Provide the (X, Y) coordinate of the cell's center where the given text is located.  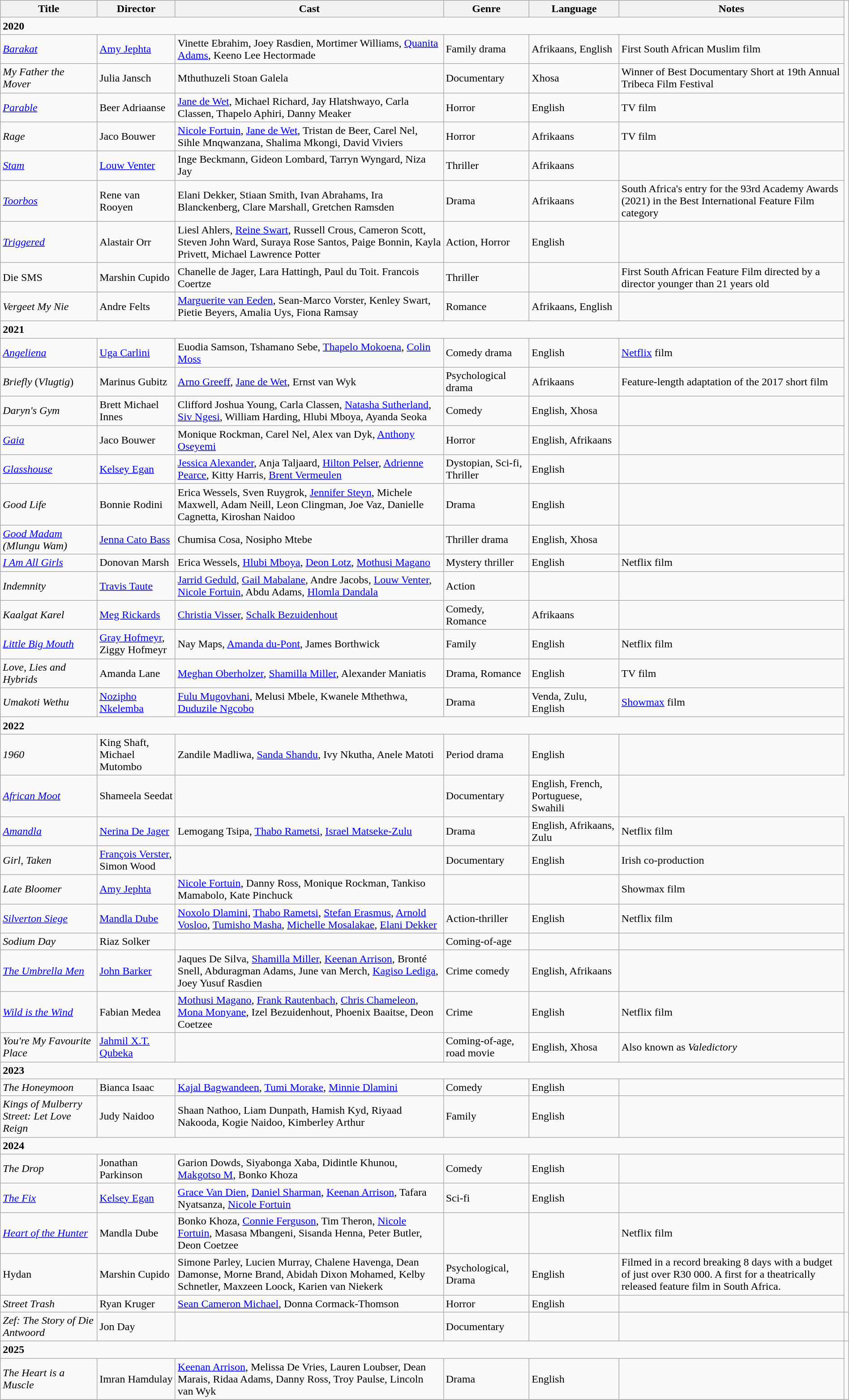
Gaia (49, 440)
Shameela Seedat (136, 796)
First South African Muslim film (731, 49)
Chanelle de Jager, Lara Hattingh, Paul du Toit. Francois Coertze (309, 277)
Family drama (486, 49)
Genre (486, 9)
Monique Rockman, Carel Nel, Alex van Dyk, Anthony Oseyemi (309, 440)
Sean Cameron Michael, Donna Cormack-Thomson (309, 1303)
Zandile Madliwa, Sanda Shandu, Ivy Nkutha, Anele Matoti (309, 754)
Kajal Bagwandeen, Tumi Morake, Minnie Dlamini (309, 1087)
The Fix (49, 1198)
The Honeymoon (49, 1087)
First South African Feature Film directed by a director younger than 21 years old (731, 277)
Cast (309, 9)
Filmed in a record breaking 8 days with a budget of just over R30 000. A first for a theatrically released feature film in South Africa. (731, 1274)
2023 (422, 1070)
Jahmil X.T. Qubeka (136, 1047)
Late Bloomer (49, 890)
Elani Dekker, Stiaan Smith, Ivan Abrahams, Ira Blanckenberg, Clare Marshall, Gretchen Ramsden (309, 201)
2024 (422, 1146)
Jon Day (136, 1327)
Mystery thriller (486, 563)
Jaques De Silva, Shamilla Miller, Keenan Arrison, Bronté Snell, Abduragman Adams, June van Merch, Kagiso Lediga, Joey Yusuf Rasdien (309, 971)
Heart of the Hunter (49, 1233)
You're My Favourite Place (49, 1047)
Arno Greeff, Jane de Wet, Ernst van Wyk (309, 382)
Psychological, Drama (486, 1274)
Irish co-production (731, 860)
Ryan Kruger (136, 1303)
Beer Adriaanse (136, 108)
Umakoti Wethu (49, 702)
Chumisa Cosa, Nosipho Mtebe (309, 539)
Street Trash (49, 1303)
Xhosa (574, 78)
The Umbrella Men (49, 971)
Glasshouse (49, 470)
Grace Van Dien, Daniel Sharman, Keenan Arrison, Tafara Nyatsanza, Nicole Fortuin (309, 1198)
Amandla (49, 831)
Title (49, 9)
Donovan Marsh (136, 563)
Erica Wessels, Sven Ruygrok, Jennifer Steyn, Michele Maxwell, Adam Neill, Leon Clingman, Joe Vaz, Danielle Cagnetta, Kiroshan Naidoo (309, 504)
Inge Beckmann, Gideon Lombard, Tarryn Wyngard, Niza Jay (309, 166)
Good Life (49, 504)
Julia Jansch (136, 78)
Clifford Joshua Young, Carla Classen, Natasha Sutherland, Siv Ngesi, William Harding, Hlubi Mboya, Ayanda Seoka (309, 411)
Nicole Fortuin, Jane de Wet, Tristan de Beer, Carel Nel, Sihle Mnqwanzana, Shalima Mkongi, David Viviers (309, 136)
African Moot (49, 796)
Christia Visser, Schalk Bezuidenhout (309, 615)
Jonathan Parkinson (136, 1168)
Meg Rickards (136, 615)
Winner of Best Documentary Short at 19th Annual Tribeca Film Festival (731, 78)
Travis Taute (136, 586)
Silverton Siege (49, 918)
Euodia Samson, Tshamano Sebe, Thapelo Mokoena, Colin Moss (309, 352)
Brett Michael Innes (136, 411)
Bianca Isaac (136, 1087)
Action-thriller (486, 918)
Gray Hofmeyr, Ziggy Hofmeyr (136, 644)
Toorbos (49, 201)
Love, Lies and Hybrids (49, 673)
John Barker (136, 971)
King Shaft, Michael Mutombo (136, 754)
Good Madam (Mlungu Wam) (49, 539)
Drama, Romance (486, 673)
Little Big Mouth (49, 644)
Crime (486, 1012)
Keenan Arrison, Melissa De Vries, Lauren Loubser, Dean Marais, Ridaa Adams, Danny Ross, Troy Paulse, Lincoln van Wyk (309, 1379)
Rene van Rooyen (136, 201)
2021 (422, 329)
Bonnie Rodini (136, 504)
Daryn's Gym (49, 411)
Vinette Ebrahim, Joey Rasdien, Mortimer Williams, Quanita Adams, Keeno Lee Hectormade (309, 49)
Die SMS (49, 277)
Also known as Valedictory (731, 1047)
The Heart is a Muscle (49, 1379)
Action, Horror (486, 242)
Indemnity (49, 586)
Mthuthuzeli Stoan Galela (309, 78)
Comedy drama (486, 352)
Stam (49, 166)
Comedy, Romance (486, 615)
Nicole Fortuin, Danny Ross, Monique Rockman, Tankiso Mamabolo, Kate Pinchuck (309, 890)
Shaan Nathoo, Liam Dunpath, Hamish Kyd, Riyaad Nakooda, Kogie Naidoo, Kimberley Arthur (309, 1116)
Lemogang Tsipa, Thabo Rametsi, Israel Matseke-Zulu (309, 831)
Wild is the Wind (49, 1012)
Mothusi Magano, Frank Rautenbach, Chris Chameleon, Mona Monyane, Izel Bezuidenhout, Phoenix Baaitse, Deon Coetzee (309, 1012)
Andre Felts (136, 306)
Girl, Taken (49, 860)
Coming-of-age, road movie (486, 1047)
Sci-fi (486, 1198)
South Africa's entry for the 93rd Academy Awards (2021) in the Best International Feature Film category (731, 201)
Amanda Lane (136, 673)
Louw Venter (136, 166)
Uga Carlini (136, 352)
Judy Naidoo (136, 1116)
Marguerite van Eeden, Sean-Marco Vorster, Kenley Swart, Pietie Beyers, Amalia Uys, Fiona Ramsay (309, 306)
Thriller drama (486, 539)
Jarrid Geduld, Gail Mabalane, Andre Jacobs, Louw Venter, Nicole Fortuin, Abdu Adams, Hlomla Dandala (309, 586)
Nay Maps, Amanda du-Pont, James Borthwick (309, 644)
Garion Dowds, Siyabonga Xaba, Didintle Khunou, Makgotso M, Bonko Khoza (309, 1168)
Psychological drama (486, 382)
2022 (422, 725)
Nerina De Jager (136, 831)
Venda, Zulu, English (574, 702)
Crime comedy (486, 971)
Fabian Medea (136, 1012)
Kaalgat Karel (49, 615)
Jane de Wet, Michael Richard, Jay Hlatshwayo, Carla Classen, Thapelo Aphiri, Danny Meaker (309, 108)
Period drama (486, 754)
Barakat (49, 49)
François Verster, Simon Wood (136, 860)
I Am All Girls (49, 563)
Zef: The Story of Die Antwoord (49, 1327)
Marinus Gubitz (136, 382)
Romance (486, 306)
Riaz Solker (136, 942)
1960 (49, 754)
The Drop (49, 1168)
English, Afrikaans, Zulu (574, 831)
2020 (422, 26)
English, French, Portuguese, Swahili (574, 796)
Director (136, 9)
Simone Parley, Lucien Murray, Chalene Havenga, Dean Damonse, Morne Brand, Abidah Dixon Mohamed, Kelby Schnetler, Maxzeen Loock, Karien van Niekerk (309, 1274)
Rage (49, 136)
Erica Wessels, Hlubi Mboya, Deon Lotz, Mothusi Magano (309, 563)
Bonko Khoza, Connie Ferguson, Tim Theron, Nicole Fortuin, Masasa Mbangeni, Sisanda Henna, Peter Butler, Deon Coetzee (309, 1233)
Feature-length adaptation of the 2017 short film (731, 382)
Meghan Oberholzer, Shamilla Miller, Alexander Maniatis (309, 673)
Alastair Orr (136, 242)
Noxolo Dlamini, Thabo Rametsi, Stefan Erasmus, Arnold Vosloo, Tumisho Masha, Michelle Mosalakae, Elani Dekker (309, 918)
Language (574, 9)
Liesl Ahlers, Reine Swart, Russell Crous, Cameron Scott, Steven John Ward, Suraya Rose Santos, Paige Bonnin, Kayla Privett, Michael Lawrence Potter (309, 242)
My Father the Mover (49, 78)
Jenna Cato Bass (136, 539)
Angeliena (49, 352)
Triggered (49, 242)
Action (486, 586)
Coming-of-age (486, 942)
Nozipho Nkelemba (136, 702)
Imran Hamdulay (136, 1379)
Dystopian, Sci-fi, Thriller (486, 470)
2025 (422, 1350)
Kings of Mulberry Street: Let Love Reign (49, 1116)
Sodium Day (49, 942)
Hydan (49, 1274)
Briefly (Vlugtig) (49, 382)
Notes (731, 9)
Parable (49, 108)
Fulu Mugovhani, Melusi Mbele, Kwanele Mthethwa, Duduzile Ngcobo (309, 702)
Vergeet My Nie (49, 306)
Jessica Alexander, Anja Taljaard, Hilton Pelser, Adrienne Pearce, Kitty Harris, Brent Vermeulen (309, 470)
